Capture the cell that displays the provided text and extract its (X, Y) central coordinate. 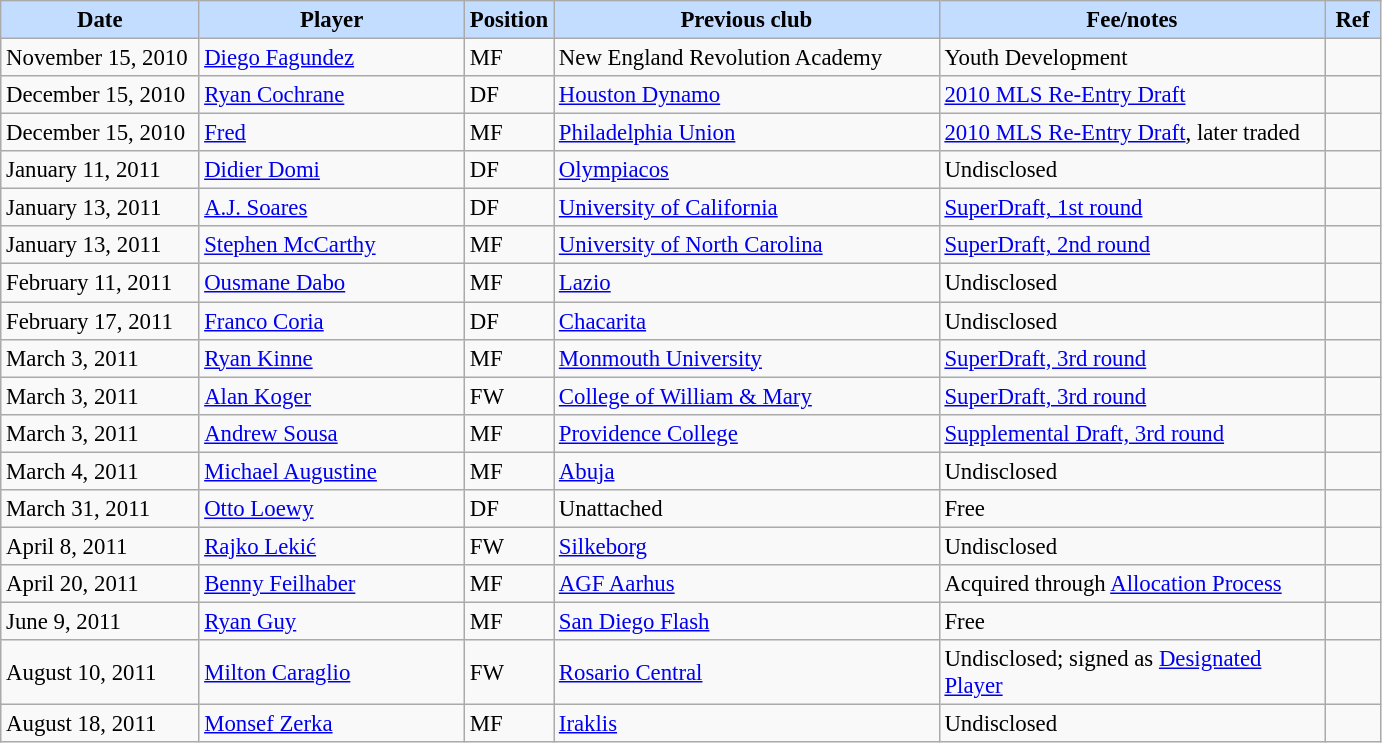
Benny Feilhaber (332, 584)
April 20, 2011 (100, 584)
Chacarita (747, 321)
Olympiacos (747, 170)
Abuja (747, 471)
Otto Loewy (332, 509)
Philadelphia Union (747, 133)
Monmouth University (747, 358)
New England Revolution Academy (747, 58)
Andrew Sousa (332, 433)
Ryan Kinne (332, 358)
Rosario Central (747, 672)
Houston Dynamo (747, 95)
A.J. Soares (332, 208)
June 9, 2011 (100, 621)
AGF Aarhus (747, 584)
Undisclosed; signed as Designated Player (1132, 672)
Acquired through Allocation Process (1132, 584)
Unattached (747, 509)
Alan Koger (332, 396)
Previous club (747, 20)
SuperDraft, 1st round (1132, 208)
2010 MLS Re-Entry Draft (1132, 95)
Silkeborg (747, 546)
Fee/notes (1132, 20)
College of William & Mary (747, 396)
Didier Domi (332, 170)
Ryan Cochrane (332, 95)
August 18, 2011 (100, 724)
Player (332, 20)
Fred (332, 133)
April 8, 2011 (100, 546)
March 31, 2011 (100, 509)
San Diego Flash (747, 621)
Michael Augustine (332, 471)
August 10, 2011 (100, 672)
January 11, 2011 (100, 170)
Ref (1353, 20)
Position (508, 20)
Ryan Guy (332, 621)
Stephen McCarthy (332, 245)
Monsef Zerka (332, 724)
February 17, 2011 (100, 321)
Ousmane Dabo (332, 283)
Iraklis (747, 724)
Rajko Lekić (332, 546)
Providence College (747, 433)
February 11, 2011 (100, 283)
Lazio (747, 283)
University of North Carolina (747, 245)
Youth Development (1132, 58)
Supplemental Draft, 3rd round (1132, 433)
March 4, 2011 (100, 471)
Franco Coria (332, 321)
November 15, 2010 (100, 58)
2010 MLS Re-Entry Draft, later traded (1132, 133)
University of California (747, 208)
SuperDraft, 2nd round (1132, 245)
Date (100, 20)
Diego Fagundez (332, 58)
Milton Caraglio (332, 672)
